For the text-containing cell, return its midpoint in [x, y] coordinate format. 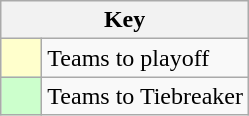
Teams to playoff [146, 58]
Key [125, 20]
Teams to Tiebreaker [146, 96]
